Return [X, Y] of the center of cell containing provided text 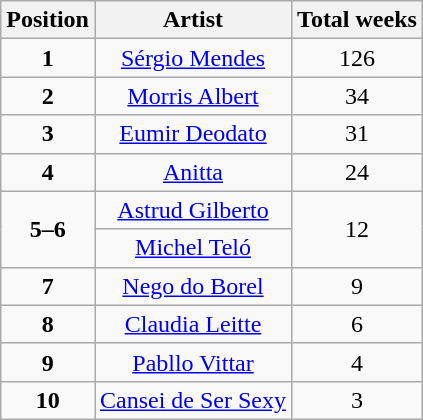
Morris Albert [192, 96]
Artist [192, 20]
5–6 [48, 229]
Nego do Borel [192, 286]
8 [48, 324]
Eumir Deodato [192, 134]
126 [358, 58]
10 [48, 400]
1 [48, 58]
Total weeks [358, 20]
12 [358, 229]
Michel Teló [192, 248]
6 [358, 324]
Pabllo Vittar [192, 362]
Astrud Gilberto [192, 210]
Position [48, 20]
7 [48, 286]
Claudia Leitte [192, 324]
Anitta [192, 172]
34 [358, 96]
24 [358, 172]
Sérgio Mendes [192, 58]
Cansei de Ser Sexy [192, 400]
31 [358, 134]
2 [48, 96]
